Output the [X, Y] coordinate of the center of the cell containing the given text.  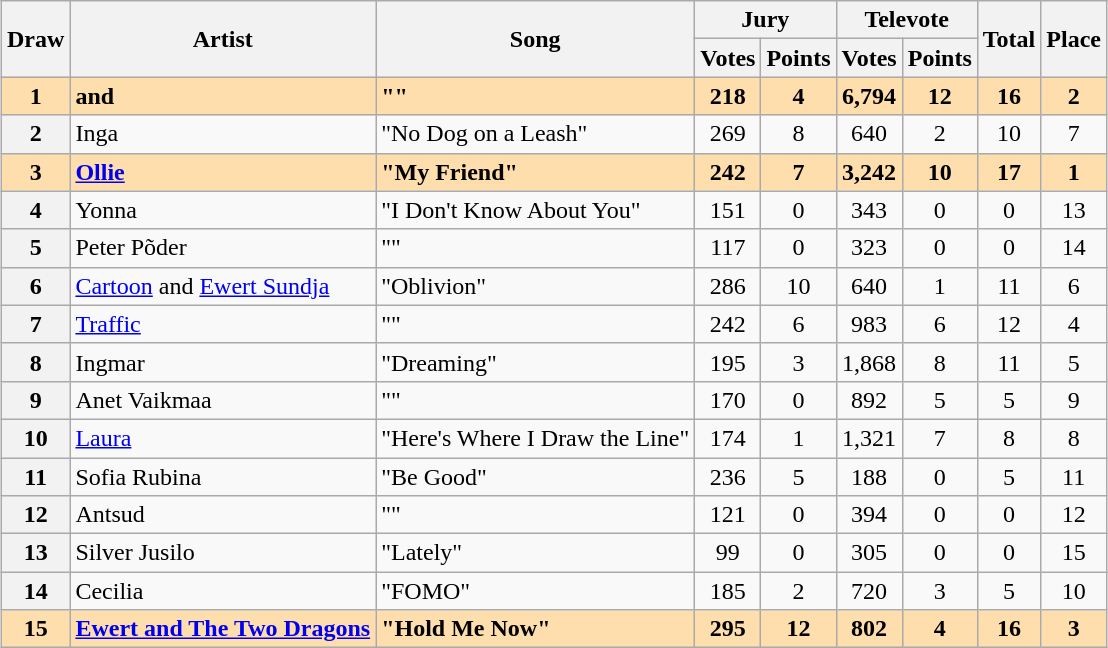
"Dreaming" [536, 362]
188 [869, 477]
720 [869, 591]
Laura [223, 438]
Sofia Rubina [223, 477]
121 [728, 515]
"Be Good" [536, 477]
6,794 [869, 96]
Ollie [223, 172]
"No Dog on a Leash" [536, 134]
Ingmar [223, 362]
802 [869, 629]
"Oblivion" [536, 286]
99 [728, 553]
195 [728, 362]
Traffic [223, 324]
892 [869, 400]
218 [728, 96]
"Lately" [536, 553]
343 [869, 210]
"I Don't Know About You" [536, 210]
269 [728, 134]
3,242 [869, 172]
286 [728, 286]
983 [869, 324]
Inga [223, 134]
and [223, 96]
Artist [223, 39]
Silver Jusilo [223, 553]
"My Friend" [536, 172]
151 [728, 210]
Anet Vaikmaa [223, 400]
Total [1009, 39]
394 [869, 515]
185 [728, 591]
305 [869, 553]
Ewert and The Two Dragons [223, 629]
Cecilia [223, 591]
"Here's Where I Draw the Line" [536, 438]
Peter Põder [223, 248]
17 [1009, 172]
323 [869, 248]
"Hold Me Now" [536, 629]
1,868 [869, 362]
Draw [36, 39]
Cartoon and Ewert Sundja [223, 286]
1,321 [869, 438]
236 [728, 477]
Jury [766, 20]
170 [728, 400]
174 [728, 438]
Yonna [223, 210]
Place [1074, 39]
295 [728, 629]
"FOMO" [536, 591]
Antsud [223, 515]
117 [728, 248]
Song [536, 39]
Televote [906, 20]
